Identify which cell holds the provided text, then report its (X, Y) central coordinate. 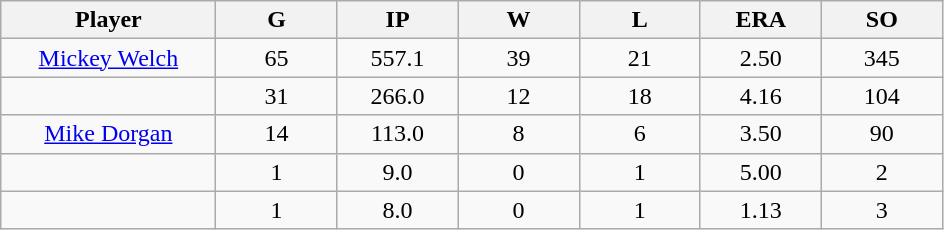
G (276, 20)
ERA (760, 20)
IP (398, 20)
3 (882, 210)
6 (640, 134)
12 (518, 96)
4.16 (760, 96)
39 (518, 58)
21 (640, 58)
Player (108, 20)
9.0 (398, 172)
1.13 (760, 210)
266.0 (398, 96)
14 (276, 134)
557.1 (398, 58)
31 (276, 96)
SO (882, 20)
2 (882, 172)
8.0 (398, 210)
8 (518, 134)
345 (882, 58)
2.50 (760, 58)
104 (882, 96)
W (518, 20)
Mike Dorgan (108, 134)
3.50 (760, 134)
Mickey Welch (108, 58)
18 (640, 96)
5.00 (760, 172)
113.0 (398, 134)
65 (276, 58)
L (640, 20)
90 (882, 134)
